Pinpoint the cell where the given text exists, returning its [x, y] midpoint coordinate. 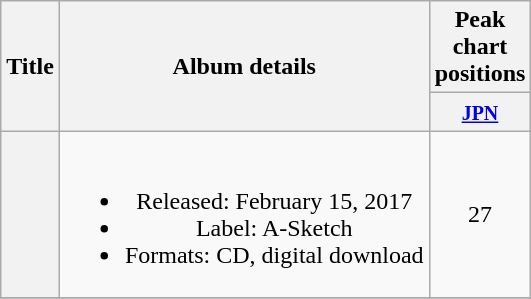
JPN [480, 112]
Album details [244, 66]
27 [480, 214]
Released: February 15, 2017Label: A-SketchFormats: CD, digital download [244, 214]
Title [30, 66]
Peak chart positions [480, 47]
